Extract the (x, y) coordinate from the center of the cell holding the provided text.  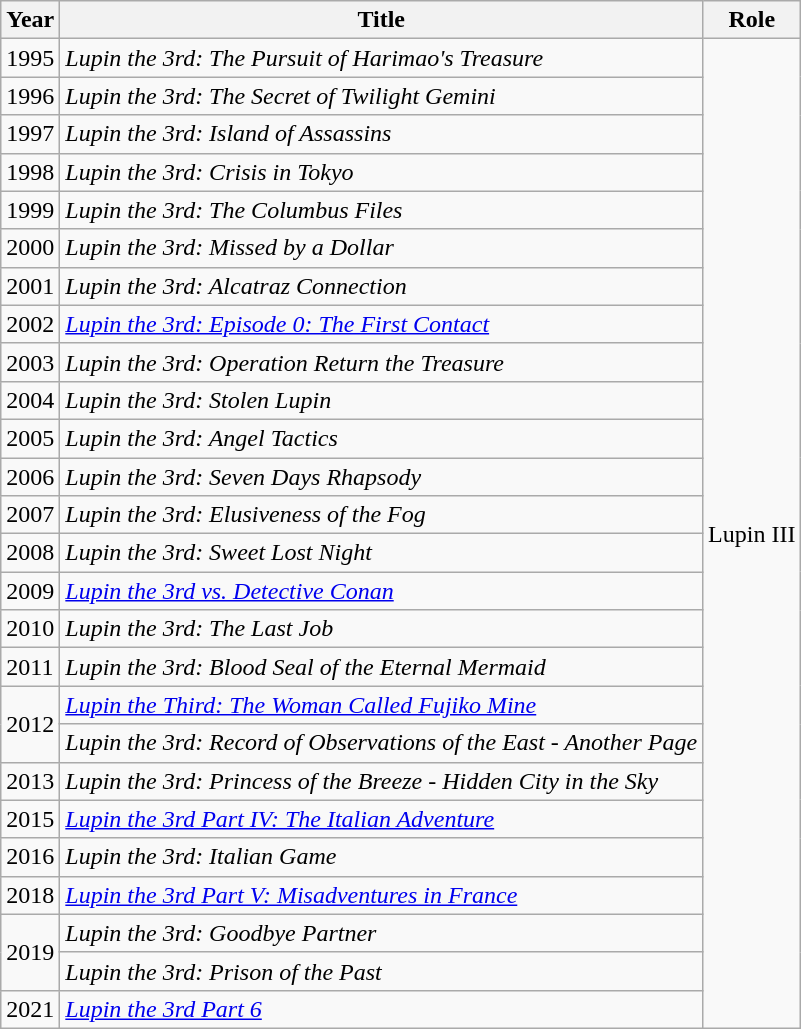
Lupin the 3rd: Goodbye Partner (382, 933)
Lupin the 3rd: Seven Days Rhapsody (382, 477)
1999 (30, 210)
Year (30, 20)
2002 (30, 324)
Lupin the 3rd: Blood Seal of the Eternal Mermaid (382, 667)
Lupin the 3rd: The Secret of Twilight Gemini (382, 96)
Lupin the 3rd: Princess of the Breeze - Hidden City in the Sky (382, 781)
2004 (30, 400)
2016 (30, 857)
Lupin the 3rd Part 6 (382, 1009)
2007 (30, 515)
2008 (30, 553)
2021 (30, 1009)
2009 (30, 591)
1998 (30, 172)
Lupin the 3rd: The Last Job (382, 629)
Lupin the 3rd: Island of Assassins (382, 134)
2001 (30, 286)
Lupin the 3rd: Missed by a Dollar (382, 248)
2006 (30, 477)
Lupin the 3rd: Stolen Lupin (382, 400)
Lupin the 3rd: Record of Observations of the East - Another Page (382, 743)
2003 (30, 362)
Lupin the 3rd Part IV: The Italian Adventure (382, 819)
Lupin the 3rd: Angel Tactics (382, 438)
Lupin the 3rd: Alcatraz Connection (382, 286)
Lupin the 3rd: Crisis in Tokyo (382, 172)
2019 (30, 952)
2018 (30, 895)
Lupin the 3rd: The Pursuit of Harimao's Treasure (382, 58)
Lupin III (752, 534)
Lupin the 3rd: Episode 0: The First Contact (382, 324)
Lupin the Third: The Woman Called Fujiko Mine (382, 705)
1997 (30, 134)
2011 (30, 667)
1996 (30, 96)
Lupin the 3rd vs. Detective Conan (382, 591)
Lupin the 3rd: Sweet Lost Night (382, 553)
Role (752, 20)
Title (382, 20)
Lupin the 3rd: Operation Return the Treasure (382, 362)
1995 (30, 58)
2012 (30, 724)
Lupin the 3rd: Elusiveness of the Fog (382, 515)
Lupin the 3rd: Prison of the Past (382, 971)
2010 (30, 629)
Lupin the 3rd: Italian Game (382, 857)
2015 (30, 819)
2005 (30, 438)
Lupin the 3rd Part V: Misadventures in France (382, 895)
2000 (30, 248)
2013 (30, 781)
Lupin the 3rd: The Columbus Files (382, 210)
